Return (X, Y) of the center of cell containing provided text 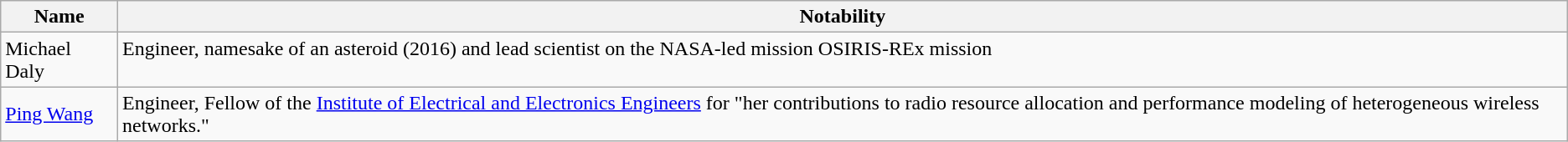
Notability (843, 17)
Ping Wang (59, 114)
Engineer, namesake of an asteroid (2016) and lead scientist on the NASA-led mission OSIRIS-REx mission (843, 60)
Michael Daly (59, 60)
Name (59, 17)
